Output the [x, y] coordinate of the center of the cell containing the given text.  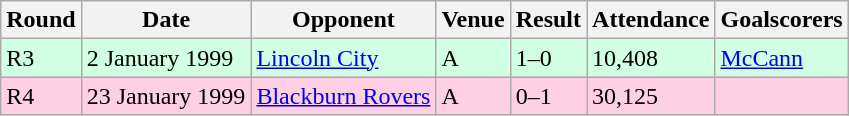
R4 [41, 96]
Blackburn Rovers [344, 96]
Lincoln City [344, 58]
30,125 [651, 96]
10,408 [651, 58]
0–1 [548, 96]
Opponent [344, 20]
McCann [782, 58]
Result [548, 20]
Venue [473, 20]
1–0 [548, 58]
R3 [41, 58]
Goalscorers [782, 20]
23 January 1999 [166, 96]
Date [166, 20]
Round [41, 20]
Attendance [651, 20]
2 January 1999 [166, 58]
